Detect which cell encompasses the target text, then output its [x, y] center coordinate. 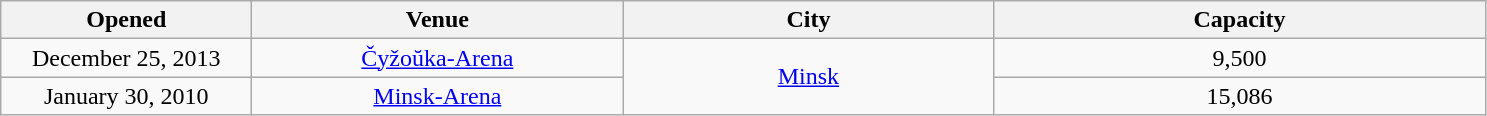
Venue [438, 20]
Opened [126, 20]
Minsk [808, 77]
9,500 [1240, 58]
January 30, 2010 [126, 96]
City [808, 20]
Čyžoŭka-Arena [438, 58]
15,086 [1240, 96]
Capacity [1240, 20]
December 25, 2013 [126, 58]
Minsk-Arena [438, 96]
